For the text-containing cell, return its midpoint in [X, Y] coordinate format. 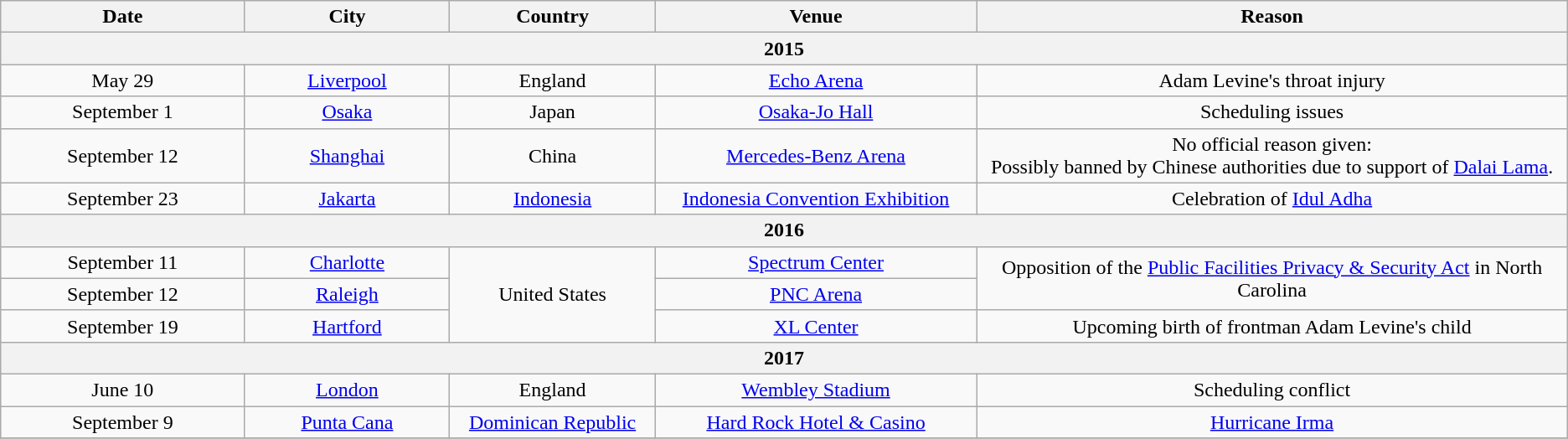
United States [553, 294]
September 9 [122, 421]
September 1 [122, 112]
Indonesia Convention Exhibition [816, 199]
2015 [784, 49]
September 23 [122, 199]
Reason [1271, 17]
London [347, 390]
Date [122, 17]
Charlotte [347, 262]
City [347, 17]
Venue [816, 17]
2017 [784, 358]
Hurricane Irma [1271, 421]
2016 [784, 230]
Scheduling issues [1271, 112]
Scheduling conflict [1271, 390]
Osaka [347, 112]
Spectrum Center [816, 262]
Japan [553, 112]
June 10 [122, 390]
Upcoming birth of frontman Adam Levine's child [1271, 326]
XL Center [816, 326]
Jakarta [347, 199]
Shanghai [347, 156]
Echo Arena [816, 80]
No official reason given:Possibly banned by Chinese authorities due to support of Dalai Lama. [1271, 156]
Hard Rock Hotel & Casino [816, 421]
China [553, 156]
September 11 [122, 262]
Mercedes-Benz Arena [816, 156]
Opposition of the Public Facilities Privacy & Security Act in North Carolina [1271, 278]
September 19 [122, 326]
Wembley Stadium [816, 390]
Osaka-Jo Hall [816, 112]
Punta Cana [347, 421]
Adam Levine's throat injury [1271, 80]
Hartford [347, 326]
PNC Arena [816, 294]
Country [553, 17]
Celebration of Idul Adha [1271, 199]
Raleigh [347, 294]
May 29 [122, 80]
Dominican Republic [553, 421]
Indonesia [553, 199]
Liverpool [347, 80]
